Detect which cell encompasses the target text, then output its [X, Y] center coordinate. 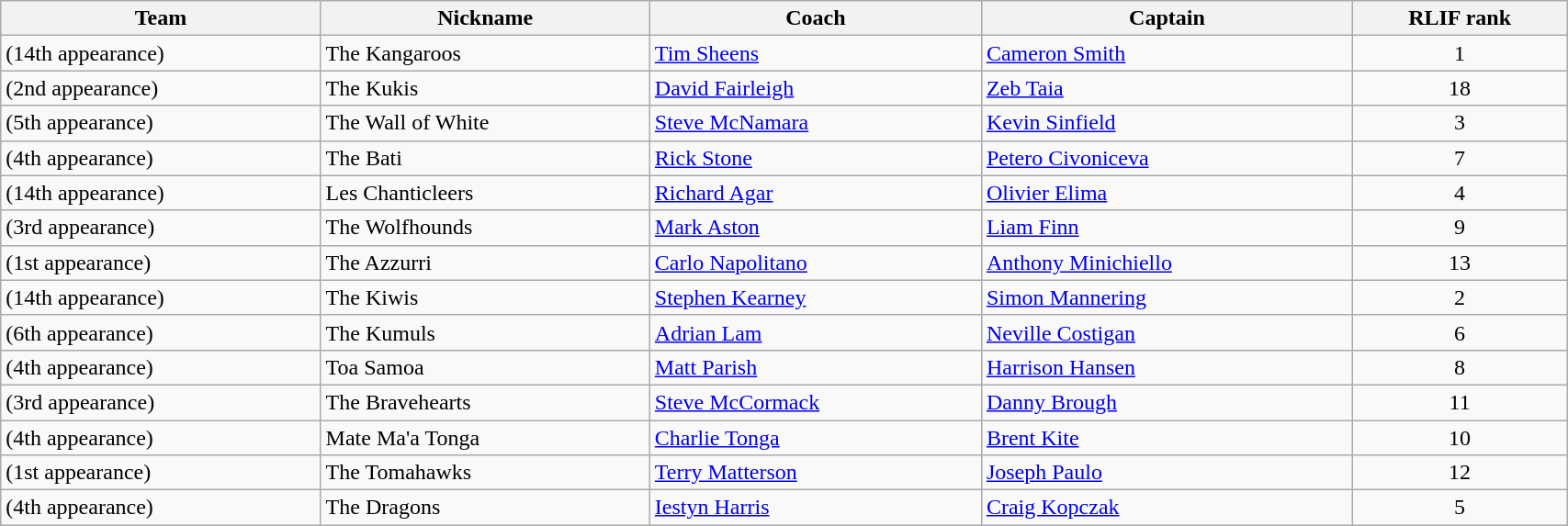
Kevin Sinfield [1167, 123]
Captain [1167, 18]
Olivier Elima [1167, 193]
Tim Sheens [816, 53]
Brent Kite [1167, 438]
The Azzurri [485, 263]
Craig Kopczak [1167, 508]
10 [1461, 438]
Neville Costigan [1167, 332]
11 [1461, 402]
Adrian Lam [816, 332]
Steve McCormack [816, 402]
Matt Parish [816, 367]
1 [1461, 53]
5 [1461, 508]
The Kiwis [485, 297]
The Wall of White [485, 123]
Mark Aston [816, 228]
Joseph Paulo [1167, 473]
Cameron Smith [1167, 53]
Danny Brough [1167, 402]
13 [1461, 263]
Stephen Kearney [816, 297]
Carlo Napolitano [816, 263]
7 [1461, 158]
Mate Ma'a Tonga [485, 438]
Charlie Tonga [816, 438]
The Wolfhounds [485, 228]
Les Chanticleers [485, 193]
Nickname [485, 18]
12 [1461, 473]
Petero Civoniceva [1167, 158]
Rick Stone [816, 158]
Simon Mannering [1167, 297]
Anthony Minichiello [1167, 263]
The Kangaroos [485, 53]
Harrison Hansen [1167, 367]
The Kukis [485, 88]
The Dragons [485, 508]
The Bravehearts [485, 402]
Coach [816, 18]
(5th appearance) [161, 123]
Terry Matterson [816, 473]
3 [1461, 123]
2 [1461, 297]
6 [1461, 332]
(2nd appearance) [161, 88]
Team [161, 18]
18 [1461, 88]
Toa Samoa [485, 367]
The Kumuls [485, 332]
4 [1461, 193]
The Bati [485, 158]
8 [1461, 367]
Zeb Taia [1167, 88]
RLIF rank [1461, 18]
Richard Agar [816, 193]
David Fairleigh [816, 88]
9 [1461, 228]
Steve McNamara [816, 123]
Liam Finn [1167, 228]
The Tomahawks [485, 473]
Iestyn Harris [816, 508]
(6th appearance) [161, 332]
